Locate the cell with the specified text and output its (x, y) center coordinate. 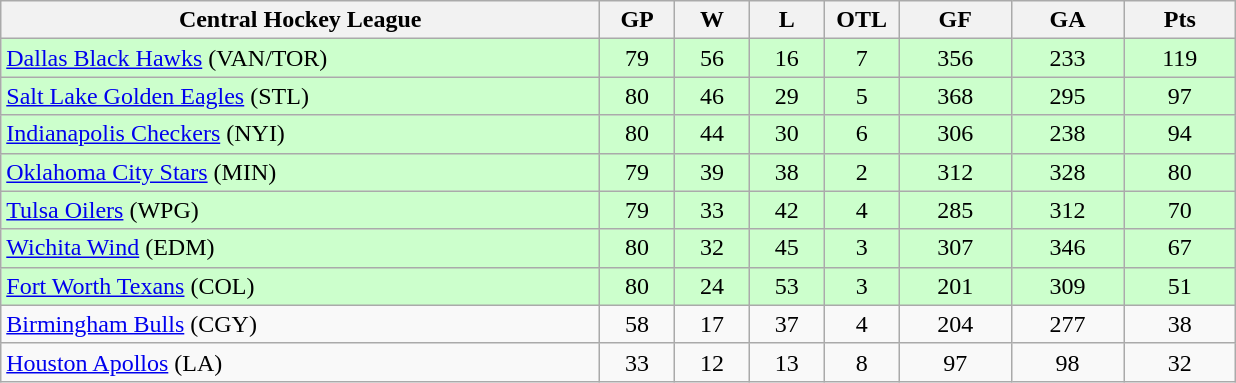
GF (955, 20)
13 (786, 362)
233 (1067, 58)
6 (862, 134)
51 (1180, 286)
328 (1067, 172)
Oklahoma City Stars (MIN) (300, 172)
285 (955, 210)
58 (638, 324)
Indianapolis Checkers (NYI) (300, 134)
67 (1180, 248)
Salt Lake Golden Eagles (STL) (300, 96)
Pts (1180, 20)
Fort Worth Texans (COL) (300, 286)
309 (1067, 286)
GP (638, 20)
2 (862, 172)
39 (712, 172)
W (712, 20)
368 (955, 96)
45 (786, 248)
Birmingham Bulls (CGY) (300, 324)
307 (955, 248)
238 (1067, 134)
295 (1067, 96)
201 (955, 286)
Tulsa Oilers (WPG) (300, 210)
Wichita Wind (EDM) (300, 248)
Central Hockey League (300, 20)
94 (1180, 134)
277 (1067, 324)
53 (786, 286)
30 (786, 134)
119 (1180, 58)
98 (1067, 362)
Dallas Black Hawks (VAN/TOR) (300, 58)
42 (786, 210)
306 (955, 134)
29 (786, 96)
Houston Apollos (LA) (300, 362)
24 (712, 286)
37 (786, 324)
8 (862, 362)
L (786, 20)
346 (1067, 248)
17 (712, 324)
70 (1180, 210)
46 (712, 96)
7 (862, 58)
GA (1067, 20)
OTL (862, 20)
204 (955, 324)
56 (712, 58)
5 (862, 96)
44 (712, 134)
356 (955, 58)
16 (786, 58)
12 (712, 362)
